For the text-containing cell, return its midpoint in [X, Y] coordinate format. 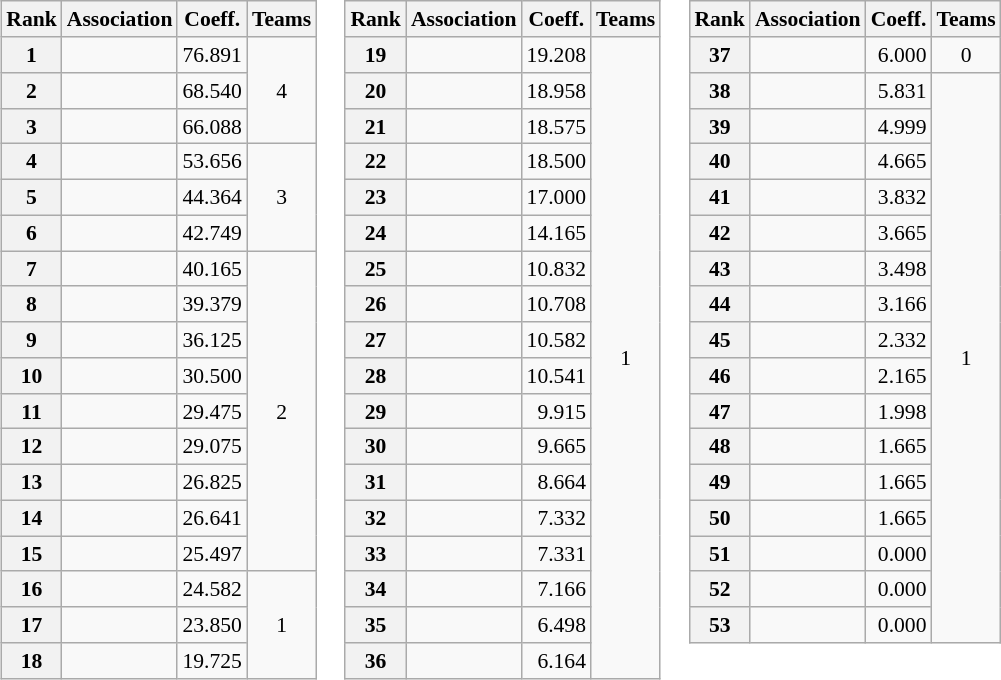
38 [720, 91]
7.166 [556, 589]
46 [720, 376]
10.582 [556, 340]
10.541 [556, 376]
53 [720, 625]
76.891 [212, 55]
26.641 [212, 518]
20 [376, 91]
40 [720, 162]
18.958 [556, 91]
34 [376, 589]
41 [720, 197]
14 [32, 518]
26 [376, 304]
6.498 [556, 625]
3.498 [899, 269]
43 [720, 269]
27 [376, 340]
40.165 [212, 269]
30.500 [212, 376]
18 [32, 661]
48 [720, 447]
53.656 [212, 162]
4.999 [899, 126]
47 [720, 411]
8.664 [556, 482]
25 [376, 269]
5.831 [899, 91]
42.749 [212, 233]
3.665 [899, 233]
10.832 [556, 269]
30 [376, 447]
68.540 [212, 91]
2.165 [899, 376]
42 [720, 233]
37 [720, 55]
33 [376, 554]
6.164 [556, 661]
35 [376, 625]
24.582 [212, 589]
6.000 [899, 55]
18.575 [556, 126]
0 [966, 55]
19 [376, 55]
36.125 [212, 340]
9.665 [556, 447]
49 [720, 482]
19.725 [212, 661]
15 [32, 554]
7.332 [556, 518]
4.665 [899, 162]
12 [32, 447]
44.364 [212, 197]
21 [376, 126]
22 [376, 162]
7 [32, 269]
39 [720, 126]
17.000 [556, 197]
29 [376, 411]
26.825 [212, 482]
16 [32, 589]
3.832 [899, 197]
14.165 [556, 233]
17 [32, 625]
23.850 [212, 625]
36 [376, 661]
29.075 [212, 447]
52 [720, 589]
32 [376, 518]
51 [720, 554]
39.379 [212, 304]
44 [720, 304]
3.166 [899, 304]
7.331 [556, 554]
19.208 [556, 55]
50 [720, 518]
5 [32, 197]
9 [32, 340]
29.475 [212, 411]
11 [32, 411]
2.332 [899, 340]
8 [32, 304]
25.497 [212, 554]
23 [376, 197]
31 [376, 482]
6 [32, 233]
1.998 [899, 411]
24 [376, 233]
18.500 [556, 162]
28 [376, 376]
10.708 [556, 304]
10 [32, 376]
45 [720, 340]
13 [32, 482]
9.915 [556, 411]
66.088 [212, 126]
